Find where the given text appears and provide that cell's center as (X, Y) coordinate. 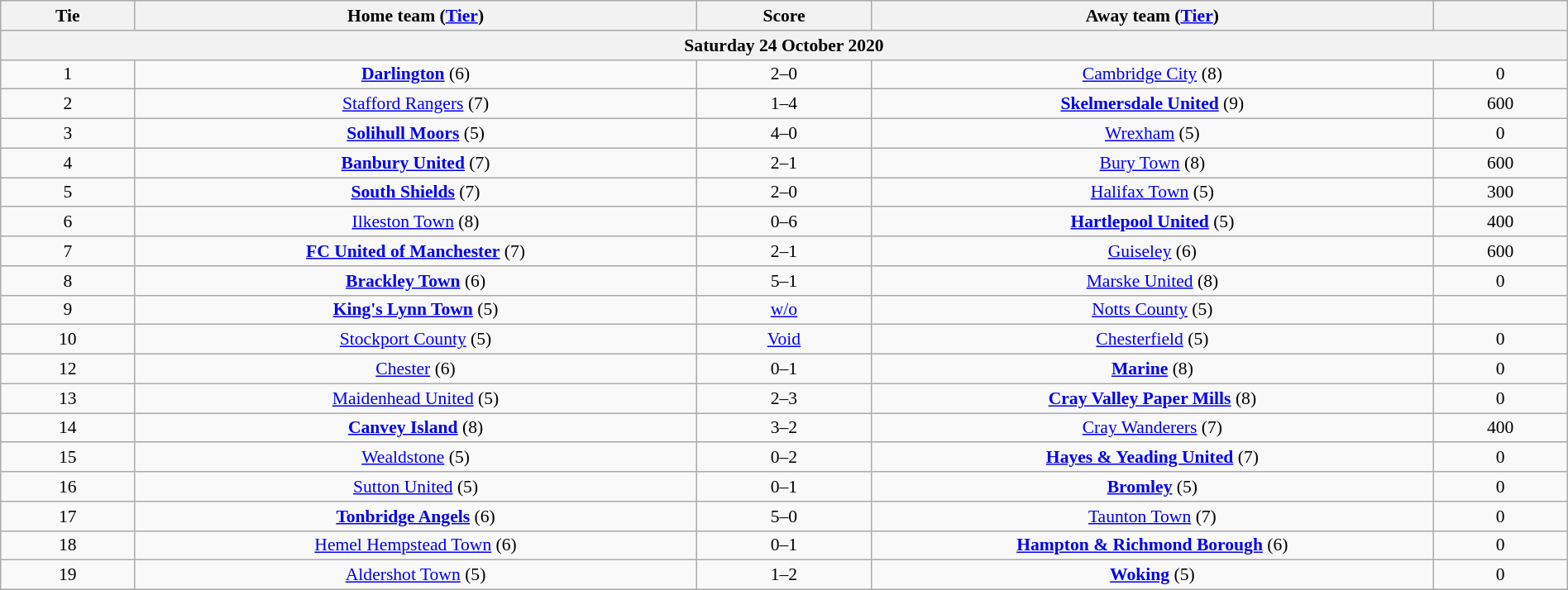
Tonbridge Angels (6) (415, 516)
4–0 (784, 134)
15 (68, 458)
0–6 (784, 222)
5–0 (784, 516)
Void (784, 340)
0–2 (784, 458)
5–1 (784, 281)
Hayes & Yeading United (7) (1153, 458)
9 (68, 310)
16 (68, 487)
Saturday 24 October 2020 (784, 45)
300 (1500, 193)
Woking (5) (1153, 575)
13 (68, 398)
Marine (8) (1153, 369)
Bury Town (8) (1153, 163)
Guiseley (6) (1153, 251)
Stockport County (5) (415, 340)
2–3 (784, 398)
18 (68, 545)
Taunton Town (7) (1153, 516)
Solihull Moors (5) (415, 134)
14 (68, 428)
King's Lynn Town (5) (415, 310)
Stafford Rangers (7) (415, 104)
10 (68, 340)
Hemel Hempstead Town (6) (415, 545)
3 (68, 134)
3–2 (784, 428)
2 (68, 104)
Notts County (5) (1153, 310)
Banbury United (7) (415, 163)
12 (68, 369)
Bromley (5) (1153, 487)
FC United of Manchester (7) (415, 251)
1–2 (784, 575)
Sutton United (5) (415, 487)
1 (68, 74)
Wrexham (5) (1153, 134)
Brackley Town (6) (415, 281)
1–4 (784, 104)
Skelmersdale United (9) (1153, 104)
Chester (6) (415, 369)
8 (68, 281)
Aldershot Town (5) (415, 575)
Away team (Tier) (1153, 16)
Cambridge City (8) (1153, 74)
4 (68, 163)
Halifax Town (5) (1153, 193)
Score (784, 16)
Darlington (6) (415, 74)
Maidenhead United (5) (415, 398)
Marske United (8) (1153, 281)
w/o (784, 310)
17 (68, 516)
6 (68, 222)
5 (68, 193)
South Shields (7) (415, 193)
Chesterfield (5) (1153, 340)
Cray Valley Paper Mills (8) (1153, 398)
Home team (Tier) (415, 16)
7 (68, 251)
Tie (68, 16)
Cray Wanderers (7) (1153, 428)
Hartlepool United (5) (1153, 222)
Hampton & Richmond Borough (6) (1153, 545)
Wealdstone (5) (415, 458)
19 (68, 575)
Ilkeston Town (8) (415, 222)
Canvey Island (8) (415, 428)
